Return [x, y] of the center of cell containing provided text 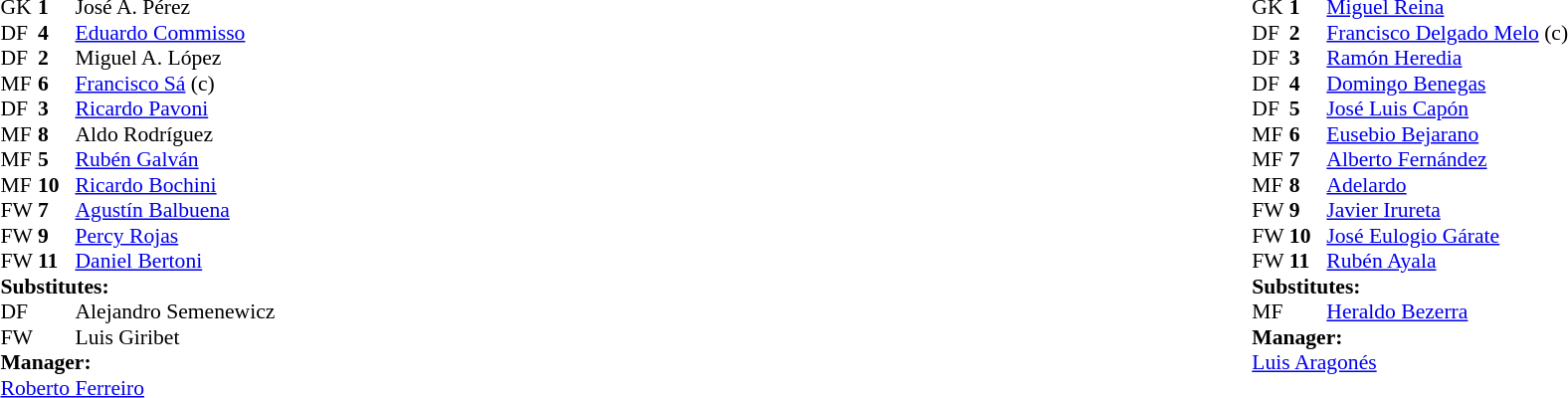
Francisco Delgado Melo (c) [1447, 33]
Alberto Fernández [1447, 160]
Ricardo Bochini [175, 185]
Alejandro Semenewicz [175, 311]
Adelardo [1447, 185]
Rubén Ayala [1447, 262]
Daniel Bertoni [175, 262]
Javier Irureta [1447, 210]
Ramón Heredia [1447, 59]
Eduardo Commisso [175, 33]
José Eulogio Gárate [1447, 236]
Ricardo Pavoni [175, 108]
Luis Aragonés [1410, 363]
Agustín Balbuena [175, 210]
Heraldo Bezerra [1447, 311]
Luis Giribet [175, 337]
Rubén Galván [175, 160]
Eusebio Bejarano [1447, 134]
Percy Rojas [175, 236]
José Luis Capón [1447, 108]
Francisco Sá (c) [175, 84]
Domingo Benegas [1447, 84]
Aldo Rodríguez [175, 134]
Miguel A. López [175, 59]
